Determine the [X, Y] coordinate at the center of the cell enclosing the given text.  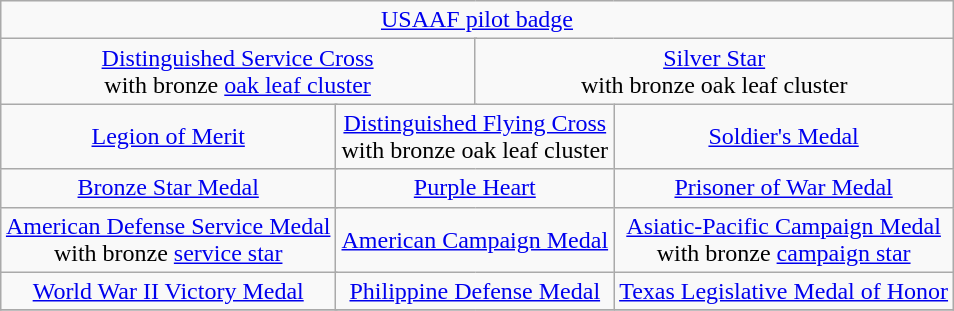
Bronze Star Medal [168, 188]
Distinguished Flying Crosswith bronze oak leaf cluster [475, 136]
Silver Starwith bronze oak leaf cluster [714, 72]
Purple Heart [475, 188]
Philippine Defense Medal [475, 291]
World War II Victory Medal [168, 291]
American Defense Service Medalwith bronze service star [168, 240]
Soldier's Medal [784, 136]
Asiatic-Pacific Campaign Medalwith bronze campaign star [784, 240]
Texas Legislative Medal of Honor [784, 291]
Prisoner of War Medal [784, 188]
USAAF pilot badge [476, 20]
Distinguished Service Crosswith bronze oak leaf cluster [237, 72]
American Campaign Medal [475, 240]
Legion of Merit [168, 136]
